Return (x, y) of the center of cell containing provided text 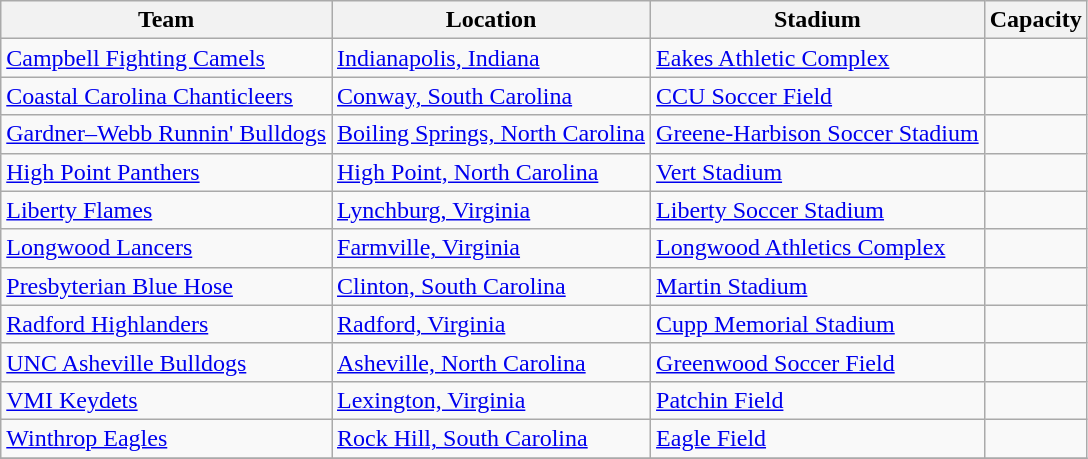
Longwood Athletics Complex (818, 248)
Lexington, Virginia (492, 400)
Indianapolis, Indiana (492, 58)
Location (492, 20)
Greenwood Soccer Field (818, 362)
Boiling Springs, North Carolina (492, 134)
Liberty Flames (166, 210)
Clinton, South Carolina (492, 286)
Eakes Athletic Complex (818, 58)
Patchin Field (818, 400)
Campbell Fighting Camels (166, 58)
High Point Panthers (166, 172)
Vert Stadium (818, 172)
Stadium (818, 20)
High Point, North Carolina (492, 172)
Longwood Lancers (166, 248)
Capacity (1036, 20)
Presbyterian Blue Hose (166, 286)
Liberty Soccer Stadium (818, 210)
Lynchburg, Virginia (492, 210)
VMI Keydets (166, 400)
Radford Highlanders (166, 324)
Gardner–Webb Runnin' Bulldogs (166, 134)
Winthrop Eagles (166, 438)
Martin Stadium (818, 286)
Team (166, 20)
Radford, Virginia (492, 324)
Greene-Harbison Soccer Stadium (818, 134)
Rock Hill, South Carolina (492, 438)
Asheville, North Carolina (492, 362)
CCU Soccer Field (818, 96)
Eagle Field (818, 438)
UNC Asheville Bulldogs (166, 362)
Cupp Memorial Stadium (818, 324)
Coastal Carolina Chanticleers (166, 96)
Farmville, Virginia (492, 248)
Conway, South Carolina (492, 96)
